From the cell containing the given text, extract its center point as (x, y) coordinate. 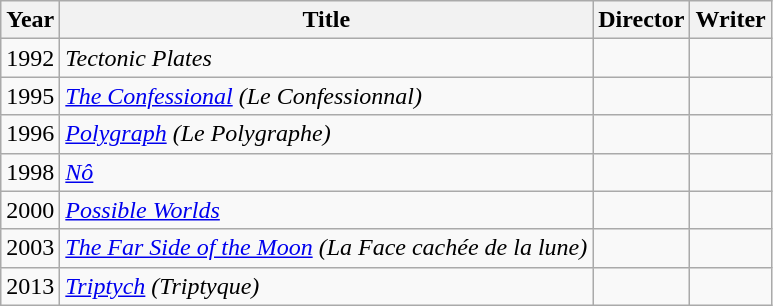
1995 (30, 96)
1996 (30, 134)
The Confessional (Le Confessionnal) (326, 96)
The Far Side of the Moon (La Face cachée de la lune) (326, 248)
Tectonic Plates (326, 58)
1992 (30, 58)
1998 (30, 172)
Polygraph (Le Polygraphe) (326, 134)
2013 (30, 286)
Writer (730, 20)
Nô (326, 172)
Director (642, 20)
Triptych (Triptyque) (326, 286)
Possible Worlds (326, 210)
Title (326, 20)
2000 (30, 210)
2003 (30, 248)
Year (30, 20)
